Detect which cell encompasses the target text, then output its (X, Y) center coordinate. 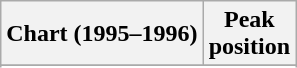
Peakposition (249, 34)
Chart (1995–1996) (102, 34)
